Return (X, Y) of the center of cell containing provided text 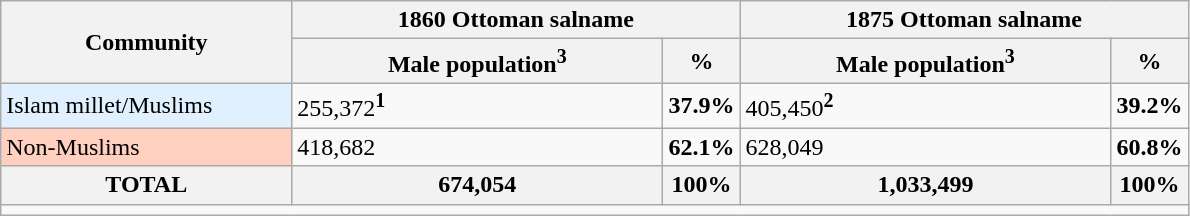
1875 Ottoman salname (964, 20)
1,033,499 (926, 185)
Community (146, 42)
37.9% (702, 106)
62.1% (702, 147)
1860 Ottoman salname (516, 20)
Islam millet/Muslims (146, 106)
418,682 (478, 147)
674,054 (478, 185)
60.8% (1150, 147)
39.2% (1150, 106)
628,049 (926, 147)
TOTAL (146, 185)
405,4502 (926, 106)
Non-Muslims (146, 147)
255,3721 (478, 106)
